From the cell containing the given text, extract its center point as [X, Y] coordinate. 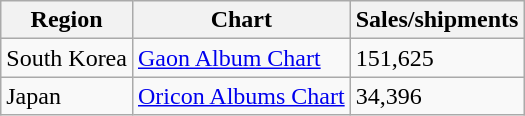
Chart [241, 20]
151,625 [437, 58]
34,396 [437, 96]
Gaon Album Chart [241, 58]
Oricon Albums Chart [241, 96]
Sales/shipments [437, 20]
South Korea [67, 58]
Japan [67, 96]
Region [67, 20]
